Scan for the cell matching the given text and deliver its [X, Y] coordinate at center. 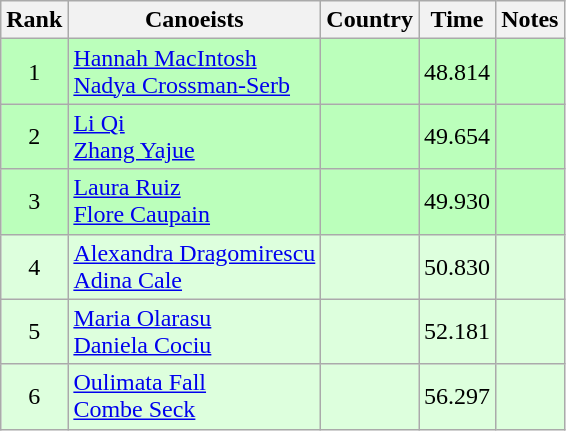
Canoeists [194, 20]
Alexandra DragomirescuAdina Cale [194, 266]
52.181 [458, 332]
Country [370, 20]
2 [34, 136]
49.930 [458, 202]
48.814 [458, 72]
50.830 [458, 266]
1 [34, 72]
Oulimata FallCombe Seck [194, 396]
49.654 [458, 136]
5 [34, 332]
4 [34, 266]
Hannah MacIntoshNadya Crossman-Serb [194, 72]
Notes [530, 20]
3 [34, 202]
Rank [34, 20]
56.297 [458, 396]
6 [34, 396]
Maria OlarasuDaniela Cociu [194, 332]
Li QiZhang Yajue [194, 136]
Laura RuizFlore Caupain [194, 202]
Time [458, 20]
